Extract the [X, Y] coordinate from the center of the cell holding the provided text.  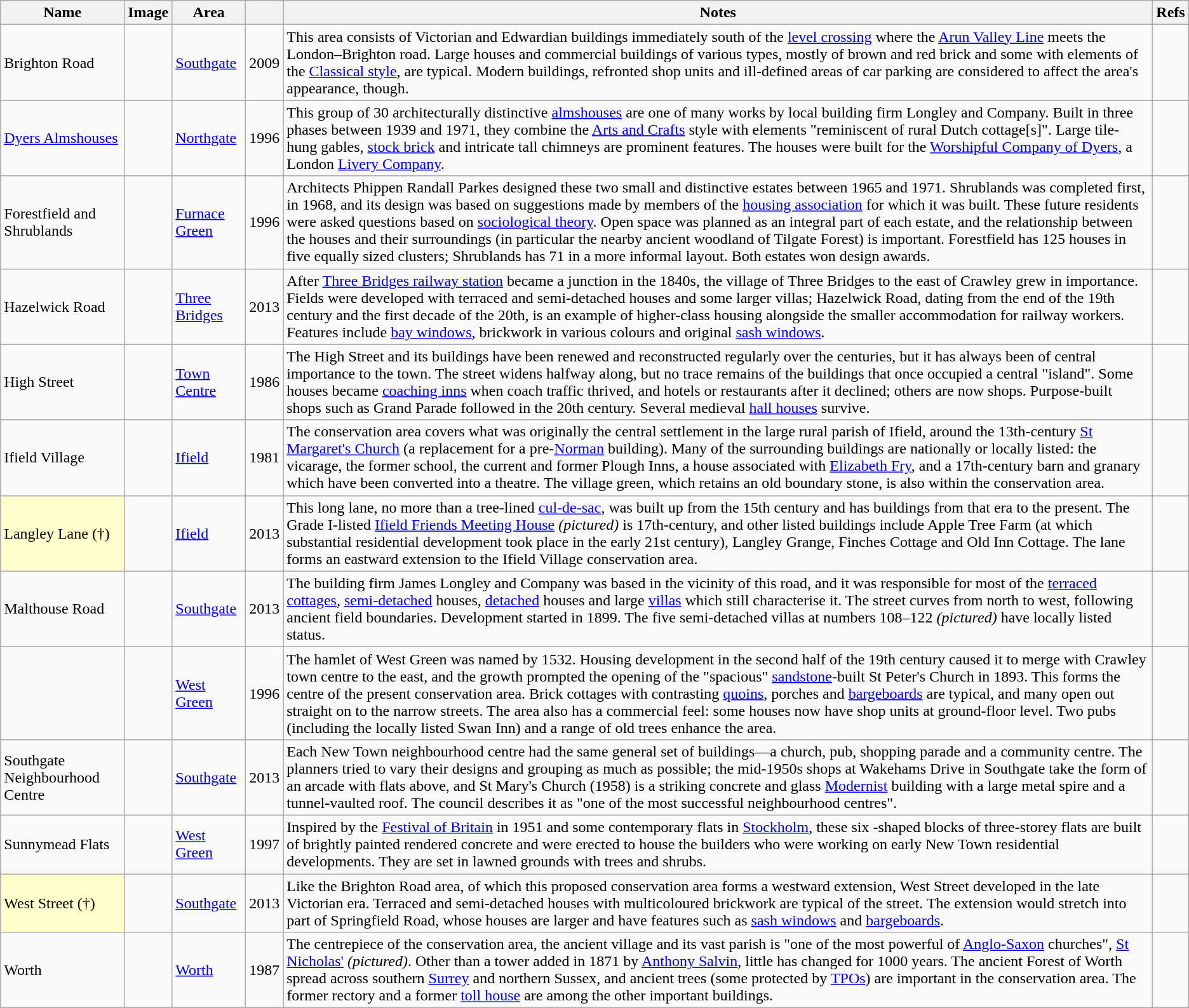
Notes [718, 13]
High Street [62, 382]
Hazelwick Road [62, 306]
1987 [264, 971]
Ifield Village [62, 457]
Langley Lane (†) [62, 534]
Town Centre [209, 382]
2009 [264, 62]
Dyers Almshouses [62, 138]
Three Bridges [209, 306]
Furnace Green [209, 222]
Brighton Road [62, 62]
Area [209, 13]
Southgate Neighbourhood Centre [62, 777]
West Street (†) [62, 903]
1997 [264, 844]
Refs [1171, 13]
1981 [264, 457]
1986 [264, 382]
Northgate [209, 138]
Forestfield and Shrublands [62, 222]
Name [62, 13]
Image [149, 13]
Sunnymead Flats [62, 844]
Malthouse Road [62, 608]
